Scan for the cell matching the given text and deliver its (x, y) coordinate at center. 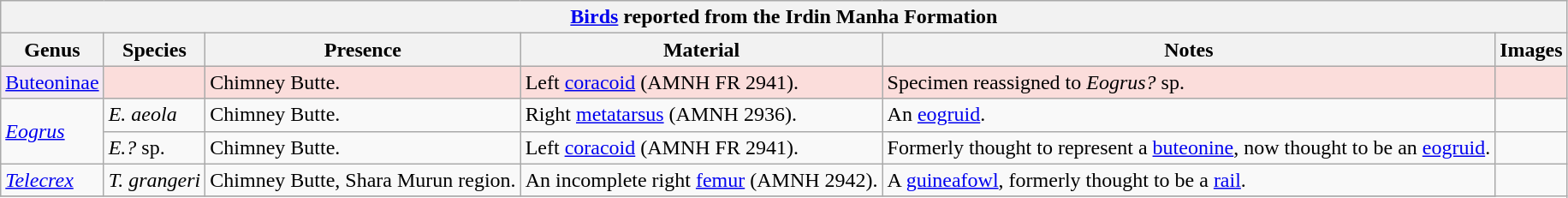
Specimen reassigned to Eogrus? sp. (1189, 82)
T. grangeri (154, 180)
Material (702, 50)
An incomplete right femur (AMNH 2942). (702, 180)
Notes (1189, 50)
A guineafowl, formerly thought to be a rail. (1189, 180)
E.? sp. (154, 147)
Species (154, 50)
Genus (52, 50)
E. aeola (154, 115)
Buteoninae (52, 82)
Right metatarsus (AMNH 2936). (702, 115)
Chimney Butte, Shara Murun region. (363, 180)
Telecrex (52, 180)
Eogrus (52, 131)
An eogruid. (1189, 115)
Images (1531, 50)
Presence (363, 50)
Birds reported from the Irdin Manha Formation (784, 17)
Formerly thought to represent a buteonine, now thought to be an eogruid. (1189, 147)
